For the text-containing cell, return its midpoint in (x, y) coordinate format. 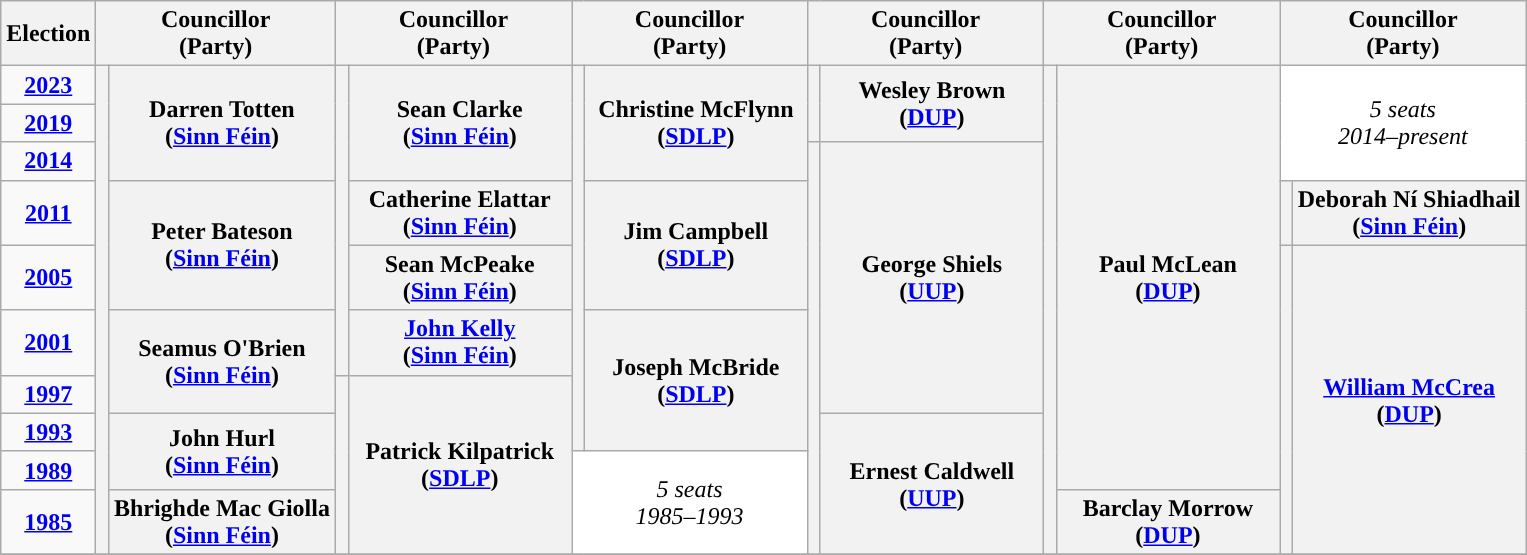
5 seats2014–present (1403, 123)
Seamus O'Brien (Sinn Féin) (222, 362)
Joseph McBride (SDLP) (696, 380)
John Kelly (Sinn Féin) (460, 342)
Patrick Kilpatrick (SDLP) (460, 464)
George Shiels (UUP) (932, 278)
Jim Campbell (SDLP) (696, 245)
1989 (48, 470)
John Hurl (Sinn Féin) (222, 451)
2014 (48, 161)
Sean McPeake (Sinn Féin) (460, 278)
Barclay Morrow (DUP) (1168, 522)
Deborah Ní Shiadhail (Sinn Féin) (1409, 212)
2019 (48, 123)
Election (48, 34)
1985 (48, 522)
William McCrea (DUP) (1409, 400)
2011 (48, 212)
Sean Clarke (Sinn Féin) (460, 123)
Paul McLean (DUP) (1168, 278)
Darren Totten (Sinn Féin) (222, 123)
2023 (48, 85)
1993 (48, 432)
Bhrighde Mac Giolla (Sinn Féin) (222, 522)
Peter Bateson (Sinn Féin) (222, 245)
Catherine Elattar (Sinn Féin) (460, 212)
2001 (48, 342)
2005 (48, 278)
Christine McFlynn (SDLP) (696, 123)
Ernest Caldwell (UUP) (932, 484)
5 seats1985–1993 (690, 502)
Wesley Brown (DUP) (932, 104)
1997 (48, 394)
